Determine the [x, y] coordinate at the center of the cell enclosing the given text.  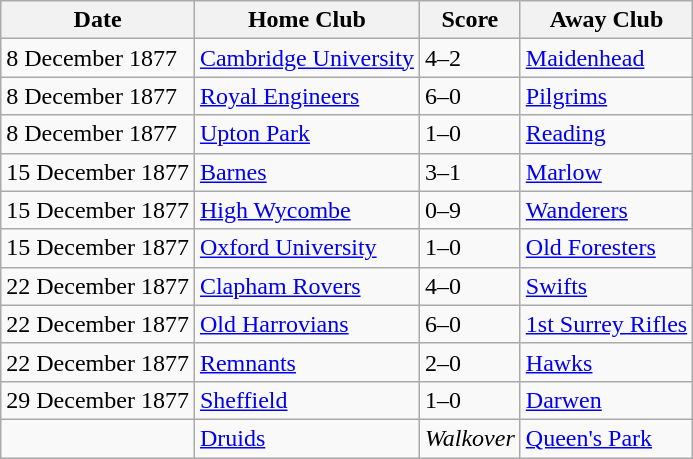
Old Foresters [606, 248]
Score [470, 20]
Old Harrovians [306, 324]
3–1 [470, 172]
Sheffield [306, 400]
Darwen [606, 400]
1st Surrey Rifles [606, 324]
Oxford University [306, 248]
Clapham Rovers [306, 286]
4–0 [470, 286]
Wanderers [606, 210]
Pilgrims [606, 96]
0–9 [470, 210]
Hawks [606, 362]
Queen's Park [606, 438]
Swifts [606, 286]
Reading [606, 134]
Cambridge University [306, 58]
4–2 [470, 58]
High Wycombe [306, 210]
Barnes [306, 172]
Royal Engineers [306, 96]
Druids [306, 438]
Maidenhead [606, 58]
Upton Park [306, 134]
Home Club [306, 20]
Away Club [606, 20]
Date [98, 20]
Marlow [606, 172]
Remnants [306, 362]
29 December 1877 [98, 400]
2–0 [470, 362]
Walkover [470, 438]
